Locate the cell with the specified text and output its (X, Y) center coordinate. 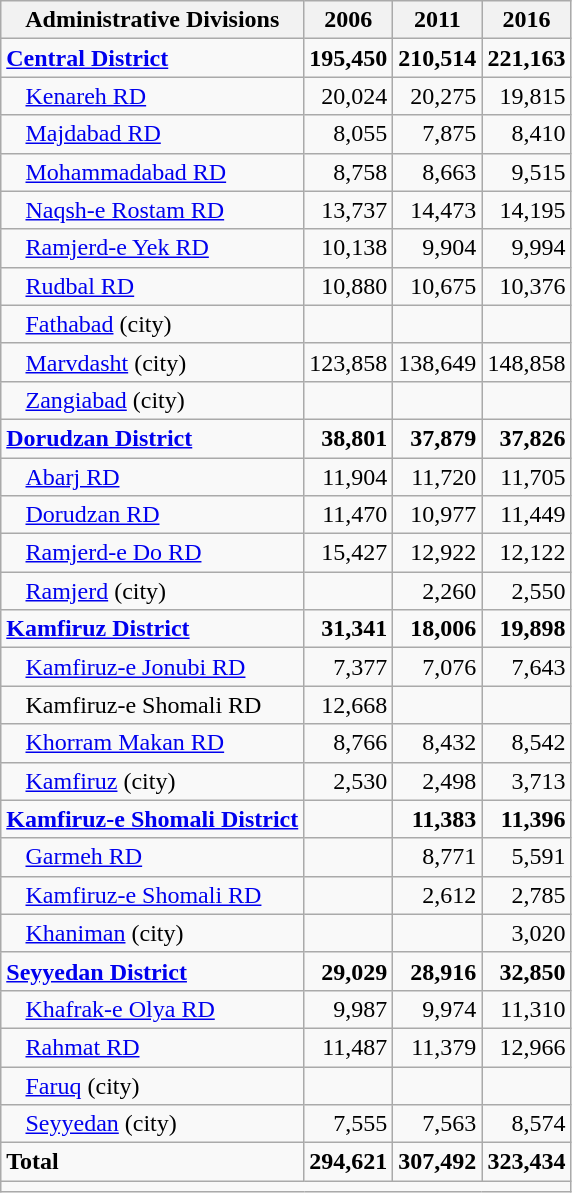
38,801 (348, 438)
8,432 (438, 743)
Ramjerd (city) (152, 591)
Marvdasht (city) (152, 362)
Mohammadabad RD (152, 172)
2016 (526, 20)
11,310 (526, 1009)
2,260 (438, 591)
Dorudzan District (152, 438)
210,514 (438, 58)
37,826 (526, 438)
Seyyedan (city) (152, 1124)
10,675 (438, 286)
Fathabad (city) (152, 324)
28,916 (438, 971)
2,550 (526, 591)
2,612 (438, 895)
18,006 (438, 629)
2,785 (526, 895)
29,029 (348, 971)
Seyyedan District (152, 971)
10,880 (348, 286)
9,974 (438, 1009)
11,449 (526, 515)
11,487 (348, 1047)
20,275 (438, 96)
221,163 (526, 58)
7,875 (438, 134)
Rahmat RD (152, 1047)
148,858 (526, 362)
Central District (152, 58)
Abarj RD (152, 477)
9,904 (438, 248)
Rudbal RD (152, 286)
11,379 (438, 1047)
9,515 (526, 172)
8,542 (526, 743)
2011 (438, 20)
11,396 (526, 819)
3,713 (526, 781)
19,815 (526, 96)
11,383 (438, 819)
12,922 (438, 553)
7,563 (438, 1124)
14,473 (438, 210)
19,898 (526, 629)
2006 (348, 20)
Total (152, 1162)
8,574 (526, 1124)
8,410 (526, 134)
32,850 (526, 971)
7,643 (526, 667)
11,720 (438, 477)
8,771 (438, 857)
13,737 (348, 210)
14,195 (526, 210)
15,427 (348, 553)
12,668 (348, 705)
138,649 (438, 362)
9,994 (526, 248)
7,555 (348, 1124)
8,055 (348, 134)
8,663 (438, 172)
11,904 (348, 477)
Garmeh RD (152, 857)
Kenareh RD (152, 96)
Kamfiruz (city) (152, 781)
Naqsh-e Rostam RD (152, 210)
Ramjerd-e Yek RD (152, 248)
Khaniman (city) (152, 933)
9,987 (348, 1009)
2,498 (438, 781)
37,879 (438, 438)
10,138 (348, 248)
Kamfiruz District (152, 629)
307,492 (438, 1162)
12,122 (526, 553)
Dorudzan RD (152, 515)
20,024 (348, 96)
2,530 (348, 781)
10,977 (438, 515)
Kamfiruz-e Jonubi RD (152, 667)
8,766 (348, 743)
11,470 (348, 515)
10,376 (526, 286)
3,020 (526, 933)
Kamfiruz-e Shomali District (152, 819)
31,341 (348, 629)
5,591 (526, 857)
Administrative Divisions (152, 20)
Khorram Makan RD (152, 743)
Faruq (city) (152, 1085)
11,705 (526, 477)
12,966 (526, 1047)
123,858 (348, 362)
7,377 (348, 667)
7,076 (438, 667)
294,621 (348, 1162)
Majdabad RD (152, 134)
Ramjerd-e Do RD (152, 553)
323,434 (526, 1162)
Zangiabad (city) (152, 400)
Khafrak-e Olya RD (152, 1009)
195,450 (348, 58)
8,758 (348, 172)
